Pinpoint the cell where the given text exists, returning its (x, y) midpoint coordinate. 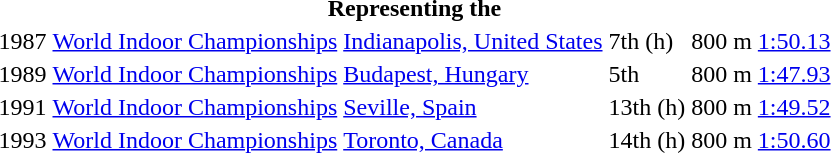
5th (647, 74)
7th (h) (647, 41)
13th (h) (647, 107)
Seville, Spain (473, 107)
Indianapolis, United States (473, 41)
Budapest, Hungary (473, 74)
